Scan for the cell matching the given text and deliver its (X, Y) coordinate at center. 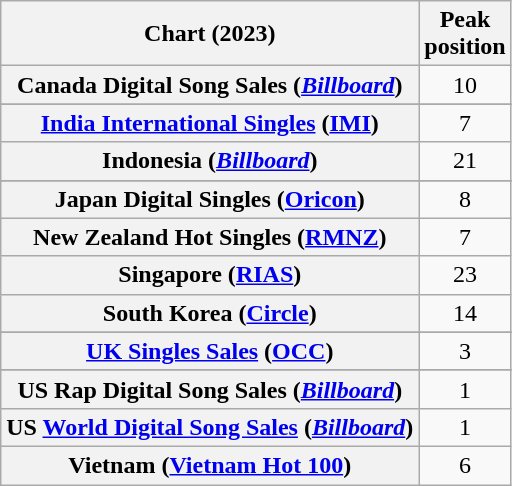
New Zealand Hot Singles (RMNZ) (210, 237)
UK Singles Sales (OCC) (210, 351)
8 (465, 199)
US Rap Digital Song Sales (Billboard) (210, 389)
14 (465, 313)
Peakposition (465, 34)
10 (465, 85)
India International Singles (IMI) (210, 123)
6 (465, 465)
Vietnam (Vietnam Hot 100) (210, 465)
Chart (2023) (210, 34)
Japan Digital Singles (Oricon) (210, 199)
Singapore (RIAS) (210, 275)
21 (465, 161)
South Korea (Circle) (210, 313)
Indonesia (Billboard) (210, 161)
23 (465, 275)
3 (465, 351)
Canada Digital Song Sales (Billboard) (210, 85)
US World Digital Song Sales (Billboard) (210, 427)
